Capture the cell that displays the provided text and extract its [x, y] central coordinate. 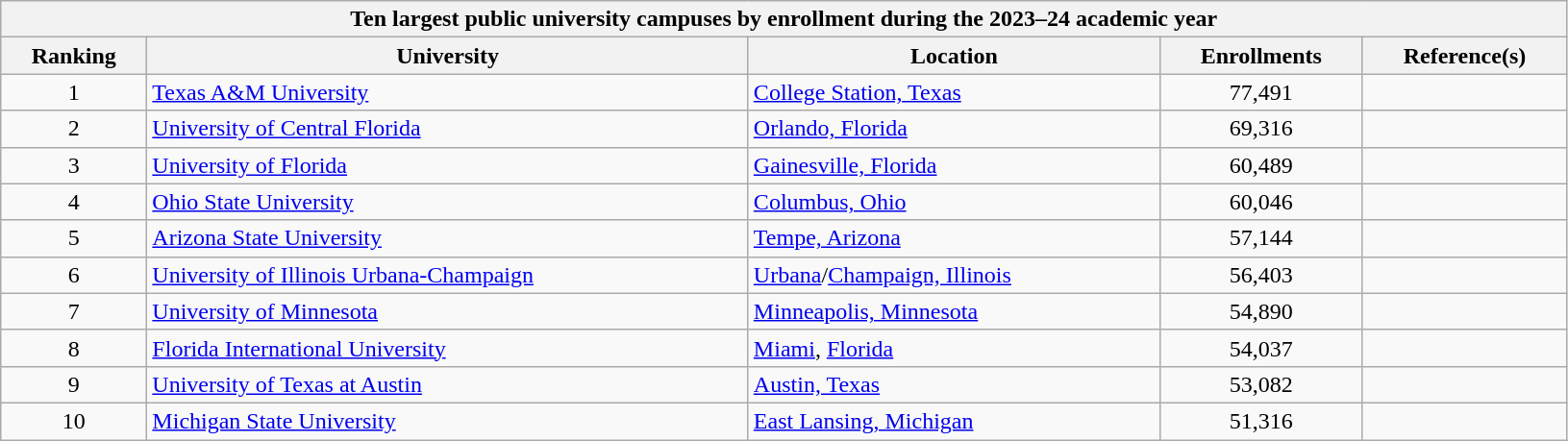
53,082 [1261, 384]
Location [954, 56]
Reference(s) [1465, 56]
2 [74, 129]
University of Illinois Urbana-Champaign [448, 275]
Enrollments [1261, 56]
57,144 [1261, 238]
3 [74, 165]
Miami, Florida [954, 348]
College Station, Texas [954, 92]
Tempe, Arizona [954, 238]
60,046 [1261, 202]
University [448, 56]
Ohio State University [448, 202]
Florida International University [448, 348]
Gainesville, Florida [954, 165]
54,890 [1261, 311]
1 [74, 92]
4 [74, 202]
University of Central Florida [448, 129]
6 [74, 275]
77,491 [1261, 92]
Minneapolis, Minnesota [954, 311]
10 [74, 421]
Urbana/Champaign, Illinois [954, 275]
56,403 [1261, 275]
Ranking [74, 56]
54,037 [1261, 348]
University of Florida [448, 165]
Texas A&M University [448, 92]
Arizona State University [448, 238]
Michigan State University [448, 421]
9 [74, 384]
69,316 [1261, 129]
Orlando, Florida [954, 129]
7 [74, 311]
5 [74, 238]
Columbus, Ohio [954, 202]
8 [74, 348]
East Lansing, Michigan [954, 421]
Austin, Texas [954, 384]
University of Minnesota [448, 311]
51,316 [1261, 421]
University of Texas at Austin [448, 384]
60,489 [1261, 165]
Ten largest public university campuses by enrollment during the 2023–24 academic year [784, 19]
